Provide the (X, Y) coordinate of the cell's center where the given text is located.  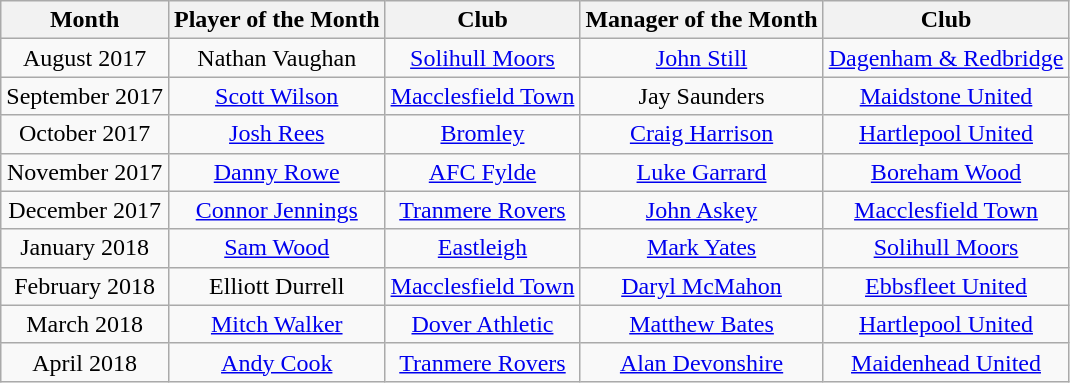
September 2017 (85, 96)
Danny Rowe (276, 172)
Dagenham & Redbridge (946, 58)
Player of the Month (276, 20)
Jay Saunders (702, 96)
March 2018 (85, 324)
October 2017 (85, 134)
Nathan Vaughan (276, 58)
Dover Athletic (482, 324)
Maidenhead United (946, 362)
November 2017 (85, 172)
Mark Yates (702, 248)
August 2017 (85, 58)
Alan Devonshire (702, 362)
Boreham Wood (946, 172)
Matthew Bates (702, 324)
John Still (702, 58)
Andy Cook (276, 362)
Ebbsfleet United (946, 286)
Josh Rees (276, 134)
Elliott Durrell (276, 286)
Manager of the Month (702, 20)
Daryl McMahon (702, 286)
Eastleigh (482, 248)
Mitch Walker (276, 324)
Bromley (482, 134)
Month (85, 20)
April 2018 (85, 362)
Luke Garrard (702, 172)
February 2018 (85, 286)
Craig Harrison (702, 134)
Scott Wilson (276, 96)
Sam Wood (276, 248)
December 2017 (85, 210)
John Askey (702, 210)
Connor Jennings (276, 210)
Maidstone United (946, 96)
AFC Fylde (482, 172)
January 2018 (85, 248)
